Extract the [X, Y] coordinate from the center of the cell holding the provided text.  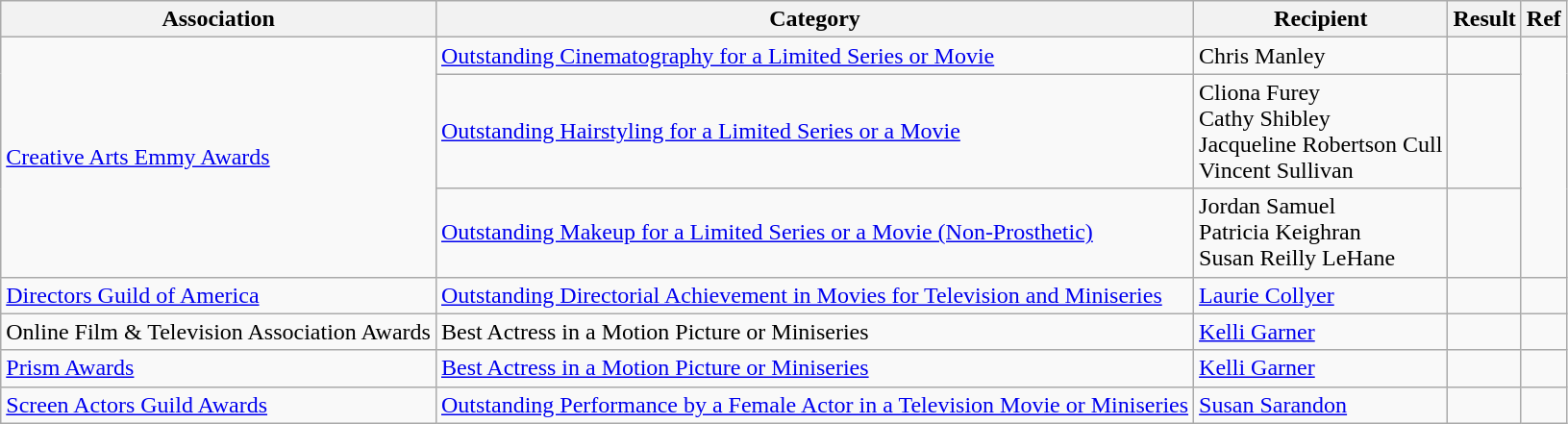
Outstanding Makeup for a Limited Series or a Movie (Non-Prosthetic) [814, 233]
Category [814, 19]
Result [1484, 19]
Outstanding Cinematography for a Limited Series or Movie [814, 56]
Cliona FureyCathy ShibleyJacqueline Robertson CullVincent Sullivan [1321, 131]
Creative Arts Emmy Awards [219, 158]
Outstanding Hairstyling for a Limited Series or a Movie [814, 131]
Ref [1544, 19]
Susan Sarandon [1321, 405]
Jordan SamuelPatricia KeighranSusan Reilly LeHane [1321, 233]
Directors Guild of America [219, 295]
Prism Awards [219, 368]
Association [219, 19]
Online Film & Television Association Awards [219, 332]
Recipient [1321, 19]
Chris Manley [1321, 56]
Laurie Collyer [1321, 295]
Screen Actors Guild Awards [219, 405]
Outstanding Directorial Achievement in Movies for Television and Miniseries [814, 295]
Outstanding Performance by a Female Actor in a Television Movie or Miniseries [814, 405]
